Extract the (x, y) coordinate from the center of the cell holding the provided text.  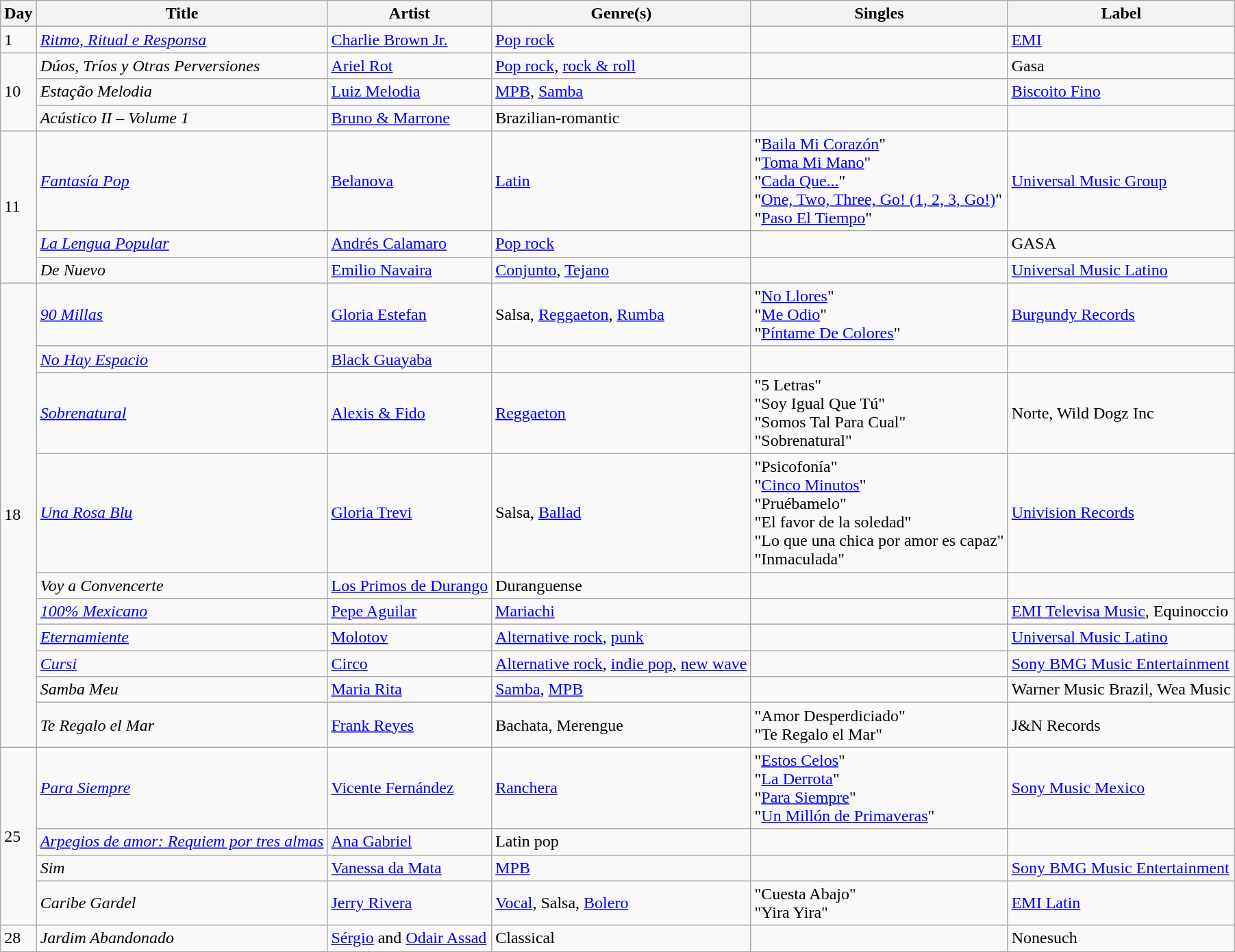
Frank Reyes (410, 725)
Universal Music Group (1121, 181)
Samba Meu (182, 690)
Mariachi (621, 612)
Charlie Brown Jr. (410, 40)
Alternative rock, punk (621, 638)
Fantasía Pop (182, 181)
Circo (410, 664)
Gloria Estefan (410, 314)
90 Millas (182, 314)
Genre(s) (621, 14)
28 (18, 938)
11 (18, 207)
Latin (621, 181)
Jerry Rivera (410, 903)
Ana Gabriel (410, 842)
GASA (1121, 244)
Ranchera (621, 788)
EMI Televisa Music, Equinoccio (1121, 612)
Salsa, Ballad (621, 512)
Arpegios de amor: Requiem por tres almas (182, 842)
"Estos Celos""La Derrota""Para Siempre""Un Millón de Primaveras" (880, 788)
Vicente Fernández (410, 788)
Emilio Navaira (410, 270)
100% Mexicano (182, 612)
"5 Letras""Soy Igual Que Tú""Somos Tal Para Cual""Sobrenatural" (880, 412)
Caribe Gardel (182, 903)
Ritmo, Ritual e Responsa (182, 40)
EMI (1121, 40)
Te Regalo el Mar (182, 725)
25 (18, 836)
Norte, Wild Dogz Inc (1121, 412)
Pepe Aguilar (410, 612)
Burgundy Records (1121, 314)
Sony Music Mexico (1121, 788)
Univision Records (1121, 512)
Cursi (182, 664)
Day (18, 14)
J&N Records (1121, 725)
Biscoito Fino (1121, 92)
Una Rosa Blu (182, 512)
Title (182, 14)
"No Llores""Me Odio""Píntame De Colores" (880, 314)
EMI Latin (1121, 903)
Belanova (410, 181)
Jardim Abandonado (182, 938)
MPB, Samba (621, 92)
Bachata, Merengue (621, 725)
Gloria Trevi (410, 512)
Conjunto, Tejano (621, 270)
"Baila Mi Corazón""Toma Mi Mano""Cada Que...""One, Two, Three, Go! (1, 2, 3, Go!)""Paso El Tiempo" (880, 181)
Gasa (1121, 66)
Warner Music Brazil, Wea Music (1121, 690)
Black Guayaba (410, 359)
Sérgio and Odair Assad (410, 938)
Acústico II – Volume 1 (182, 118)
Luiz Melodia (410, 92)
Alternative rock, indie pop, new wave (621, 664)
Artist (410, 14)
No Hay Espacio (182, 359)
"Psicofonía""Cinco Minutos""Pruébamelo""El favor de la soledad""Lo que una chica por amor es capaz""Inmaculada" (880, 512)
MPB (621, 868)
De Nuevo (182, 270)
"Amor Desperdiciado""Te Regalo el Mar" (880, 725)
Voy a Convencerte (182, 586)
Salsa, Reggaeton, Rumba (621, 314)
10 (18, 92)
Andrés Calamaro (410, 244)
Nonesuch (1121, 938)
Eternamiente (182, 638)
Dúos, Tríos y Otras Perversiones (182, 66)
Sobrenatural (182, 412)
La Lengua Popular (182, 244)
Duranguense (621, 586)
Alexis & Fido (410, 412)
Label (1121, 14)
Reggaeton (621, 412)
Classical (621, 938)
18 (18, 515)
Estação Melodia (182, 92)
Brazilian-romantic (621, 118)
"Cuesta Abajo""Yira Yira" (880, 903)
Molotov (410, 638)
Maria Rita (410, 690)
Singles (880, 14)
Para Siempre (182, 788)
1 (18, 40)
Samba, MPB (621, 690)
Bruno & Marrone (410, 118)
Sim (182, 868)
Ariel Rot (410, 66)
Vocal, Salsa, Bolero (621, 903)
Latin pop (621, 842)
Los Primos de Durango (410, 586)
Pop rock, rock & roll (621, 66)
Vanessa da Mata (410, 868)
